For the text-containing cell, return its midpoint in [x, y] coordinate format. 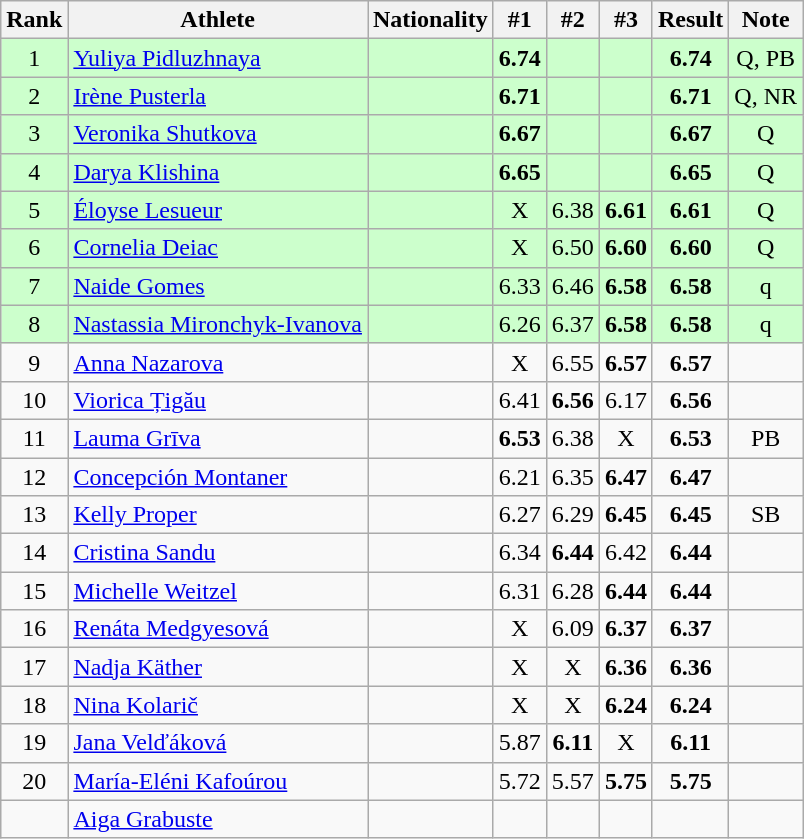
Q, NR [766, 96]
Nationality [431, 20]
6.41 [520, 400]
6.35 [572, 477]
17 [34, 667]
Nina Kolarič [218, 705]
10 [34, 400]
8 [34, 324]
5.72 [520, 781]
5 [34, 210]
Viorica Țigău [218, 400]
#2 [572, 20]
Kelly Proper [218, 515]
Darya Klishina [218, 172]
6.46 [572, 286]
Rank [34, 20]
6.55 [572, 362]
6 [34, 248]
Athlete [218, 20]
9 [34, 362]
4 [34, 172]
12 [34, 477]
19 [34, 743]
6.21 [520, 477]
Anna Nazarova [218, 362]
Renáta Medgyesová [218, 629]
2 [34, 96]
Naide Gomes [218, 286]
6.34 [520, 553]
6.33 [520, 286]
Cornelia Deiac [218, 248]
6.26 [520, 324]
Michelle Weitzel [218, 591]
6.09 [572, 629]
6.42 [626, 553]
6.28 [572, 591]
3 [34, 134]
Nadja Käther [218, 667]
6.29 [572, 515]
18 [34, 705]
7 [34, 286]
PB [766, 438]
6.50 [572, 248]
Éloyse Lesueur [218, 210]
20 [34, 781]
Result [690, 20]
1 [34, 58]
13 [34, 515]
SB [766, 515]
16 [34, 629]
11 [34, 438]
5.57 [572, 781]
Note [766, 20]
Irène Pusterla [218, 96]
Nastassia Mironchyk-Ivanova [218, 324]
5.87 [520, 743]
#3 [626, 20]
14 [34, 553]
6.31 [520, 591]
Jana Velďáková [218, 743]
15 [34, 591]
6.27 [520, 515]
Q, PB [766, 58]
6.17 [626, 400]
Cristina Sandu [218, 553]
Veronika Shutkova [218, 134]
María-Eléni Kafoúrou [218, 781]
Lauma Grīva [218, 438]
Yuliya Pidluzhnaya [218, 58]
Aiga Grabuste [218, 819]
#1 [520, 20]
Concepción Montaner [218, 477]
